Find where the given text appears and provide that cell's center as (X, Y) coordinate. 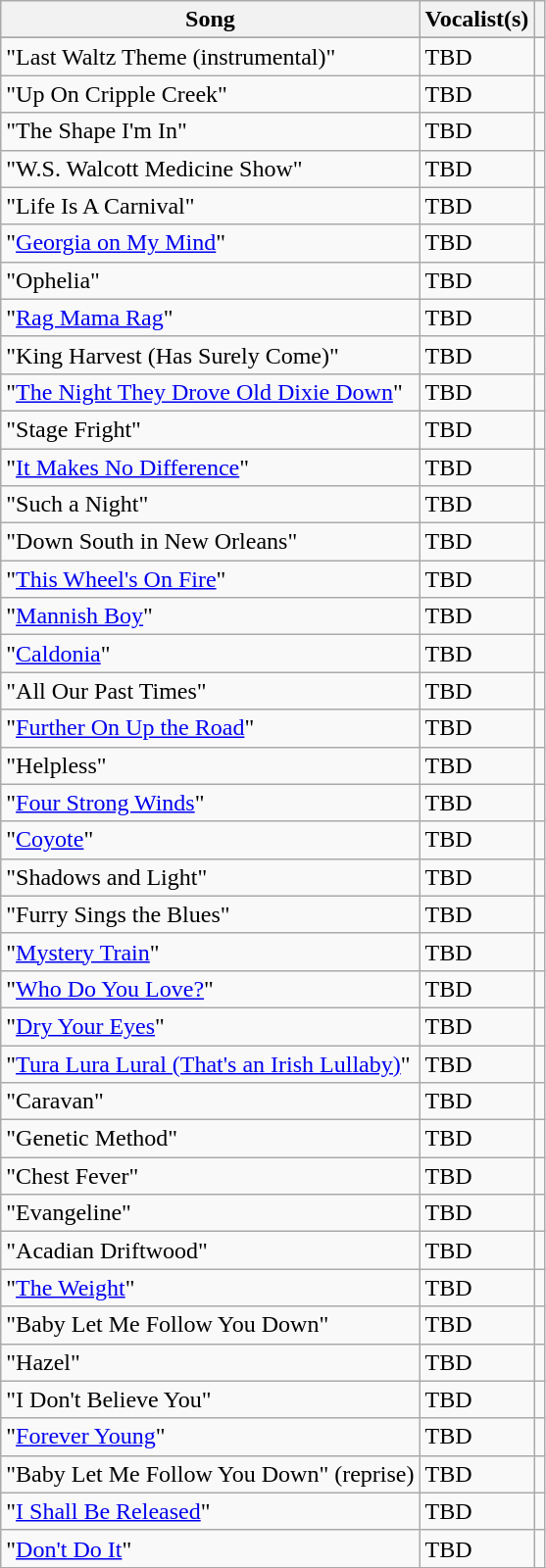
"The Weight" (210, 1288)
"Down South in New Orleans" (210, 542)
"All Our Past Times" (210, 691)
"This Wheel's On Fire" (210, 579)
"Tura Lura Lural (That's an Irish Lullaby)" (210, 1063)
"Such a Night" (210, 505)
"Mannish Boy" (210, 616)
"Acadian Driftwood" (210, 1250)
"The Shape I'm In" (210, 131)
"Caravan" (210, 1102)
"Baby Let Me Follow You Down" (210, 1325)
"Caldonia" (210, 654)
"Evangeline" (210, 1213)
"Who Do You Love?" (210, 989)
"Mystery Train" (210, 952)
"Helpless" (210, 765)
"Stage Fright" (210, 429)
"Ophelia" (210, 280)
"Genetic Method" (210, 1139)
"It Makes No Difference" (210, 467)
"Don't Do It" (210, 1548)
"Further On Up the Road" (210, 728)
"Up On Cripple Creek" (210, 94)
Vocalist(s) (476, 20)
"Furry Sings the Blues" (210, 914)
"Georgia on My Mind" (210, 243)
"Four Strong Winds" (210, 803)
"I Don't Believe You" (210, 1399)
"Forever Young" (210, 1437)
"W.S. Walcott Medicine Show" (210, 169)
"Hazel" (210, 1362)
Song (210, 20)
"The Night They Drove Old Dixie Down" (210, 392)
"I Shall Be Released" (210, 1511)
"Baby Let Me Follow You Down" (reprise) (210, 1474)
"Life Is A Carnival" (210, 206)
"Chest Fever" (210, 1176)
"Shadows and Light" (210, 877)
"Last Waltz Theme (instrumental)" (210, 57)
"Coyote" (210, 840)
"Dry Your Eyes" (210, 1026)
"King Harvest (Has Surely Come)" (210, 355)
"Rag Mama Rag" (210, 318)
